For the text-containing cell, return its midpoint in [X, Y] coordinate format. 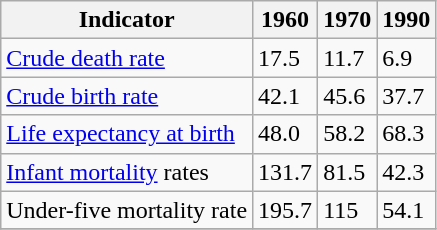
Crude birth rate [127, 96]
48.0 [286, 134]
54.1 [406, 210]
42.1 [286, 96]
195.7 [286, 210]
1990 [406, 20]
Under-five mortality rate [127, 210]
58.2 [348, 134]
68.3 [406, 134]
37.7 [406, 96]
Crude death rate [127, 58]
Infant mortality rates [127, 172]
81.5 [348, 172]
Life expectancy at birth [127, 134]
17.5 [286, 58]
115 [348, 210]
42.3 [406, 172]
11.7 [348, 58]
1960 [286, 20]
6.9 [406, 58]
45.6 [348, 96]
131.7 [286, 172]
Indicator [127, 20]
1970 [348, 20]
